Detect which cell encompasses the target text, then output its [x, y] center coordinate. 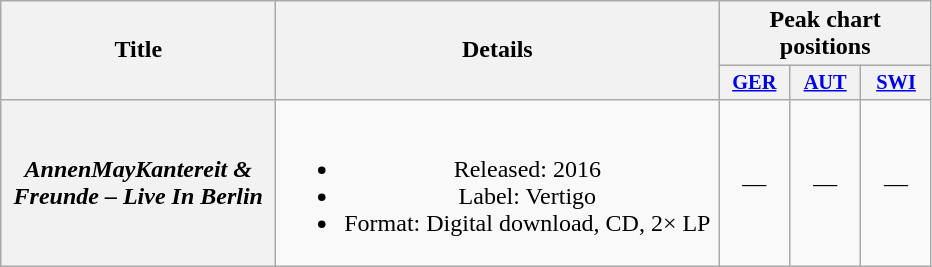
Peak chart positions [826, 34]
SWI [896, 83]
Details [498, 50]
AnnenMayKantereit & Freunde – Live In Berlin [138, 182]
Released: 2016Label: VertigoFormat: Digital download, CD, 2× LP [498, 182]
GER [754, 83]
AUT [826, 83]
Title [138, 50]
